Determine the (x, y) coordinate at the center of the cell enclosing the given text.  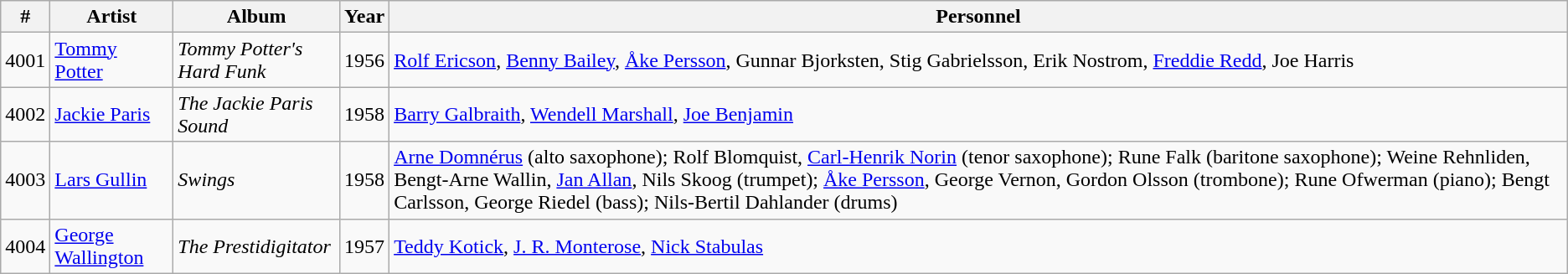
Year (365, 17)
George Wallington (112, 246)
4001 (25, 60)
Teddy Kotick, J. R. Monterose, Nick Stabulas (978, 246)
Rolf Ericson, Benny Bailey, Åke Persson, Gunnar Bjorksten, Stig Gabrielsson, Erik Nostrom, Freddie Redd, Joe Harris (978, 60)
4003 (25, 180)
Album (256, 17)
Tommy Potter (112, 60)
Barry Galbraith, Wendell Marshall, Joe Benjamin (978, 114)
Lars Gullin (112, 180)
4004 (25, 246)
4002 (25, 114)
# (25, 17)
1957 (365, 246)
Tommy Potter's Hard Funk (256, 60)
Artist (112, 17)
The Jackie Paris Sound (256, 114)
1956 (365, 60)
Swings (256, 180)
The Prestidigitator (256, 246)
Jackie Paris (112, 114)
Personnel (978, 17)
